From the cell containing the given text, extract its center point as (X, Y) coordinate. 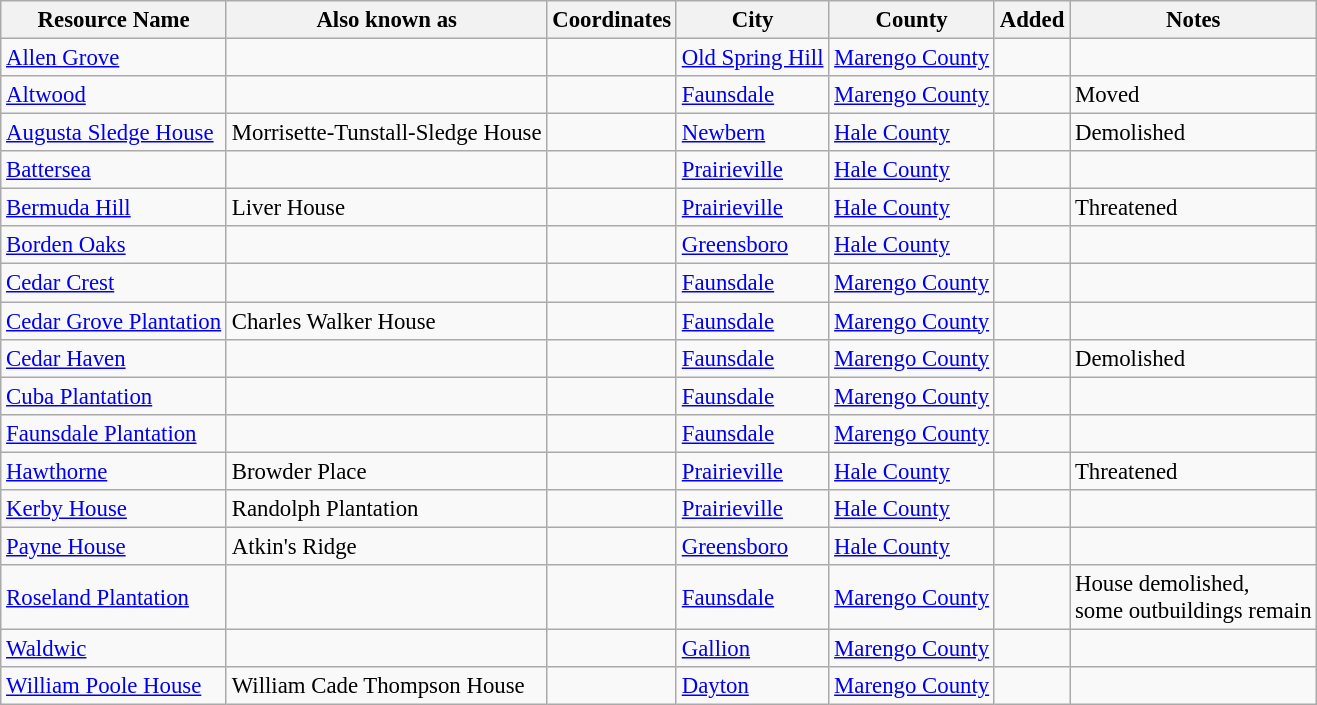
Bermuda Hill (114, 208)
Allen Grove (114, 58)
Battersea (114, 170)
Cedar Crest (114, 283)
Dayton (752, 686)
City (752, 20)
Browder Place (386, 471)
Randolph Plantation (386, 509)
Cedar Grove Plantation (114, 321)
Morrisette-Tunstall-Sledge House (386, 133)
Borden Oaks (114, 245)
Also known as (386, 20)
Notes (1194, 20)
Cedar Haven (114, 358)
Roseland Plantation (114, 598)
William Cade Thompson House (386, 686)
County (912, 20)
Added (1032, 20)
Altwood (114, 95)
Payne House (114, 546)
Liver House (386, 208)
Augusta Sledge House (114, 133)
Kerby House (114, 509)
Waldwic (114, 648)
Resource Name (114, 20)
Faunsdale Plantation (114, 433)
William Poole House (114, 686)
Charles Walker House (386, 321)
Moved (1194, 95)
Hawthorne (114, 471)
House demolished,some outbuildings remain (1194, 598)
Newbern (752, 133)
Cuba Plantation (114, 396)
Coordinates (612, 20)
Atkin's Ridge (386, 546)
Gallion (752, 648)
Old Spring Hill (752, 58)
